Pinpoint the cell where the given text exists, returning its (X, Y) midpoint coordinate. 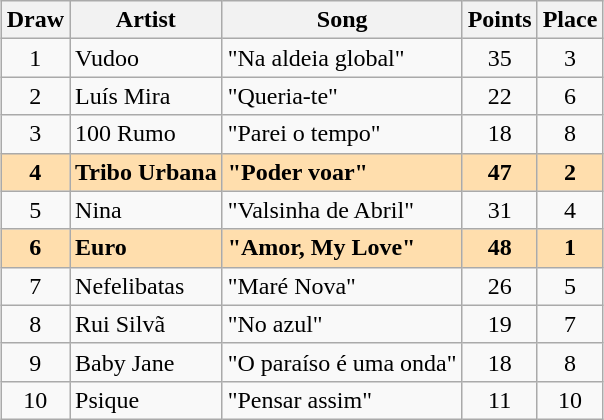
Points (500, 20)
"Queria-te" (342, 96)
Place (570, 20)
100 Rumo (146, 134)
Song (342, 20)
Rui Silvã (146, 324)
26 (500, 286)
9 (35, 362)
"No azul" (342, 324)
Artist (146, 20)
Nina (146, 210)
"Parei o tempo" (342, 134)
"Valsinha de Abril" (342, 210)
Psique (146, 400)
"Maré Nova" (342, 286)
11 (500, 400)
31 (500, 210)
Draw (35, 20)
Baby Jane (146, 362)
Tribo Urbana (146, 172)
19 (500, 324)
35 (500, 58)
"Pensar assim" (342, 400)
22 (500, 96)
47 (500, 172)
"Na aldeia global" (342, 58)
Vudoo (146, 58)
48 (500, 248)
"O paraíso é uma onda" (342, 362)
"Amor, My Love" (342, 248)
Nefelibatas (146, 286)
"Poder voar" (342, 172)
Luís Mira (146, 96)
Euro (146, 248)
